For the text-containing cell, return its midpoint in [X, Y] coordinate format. 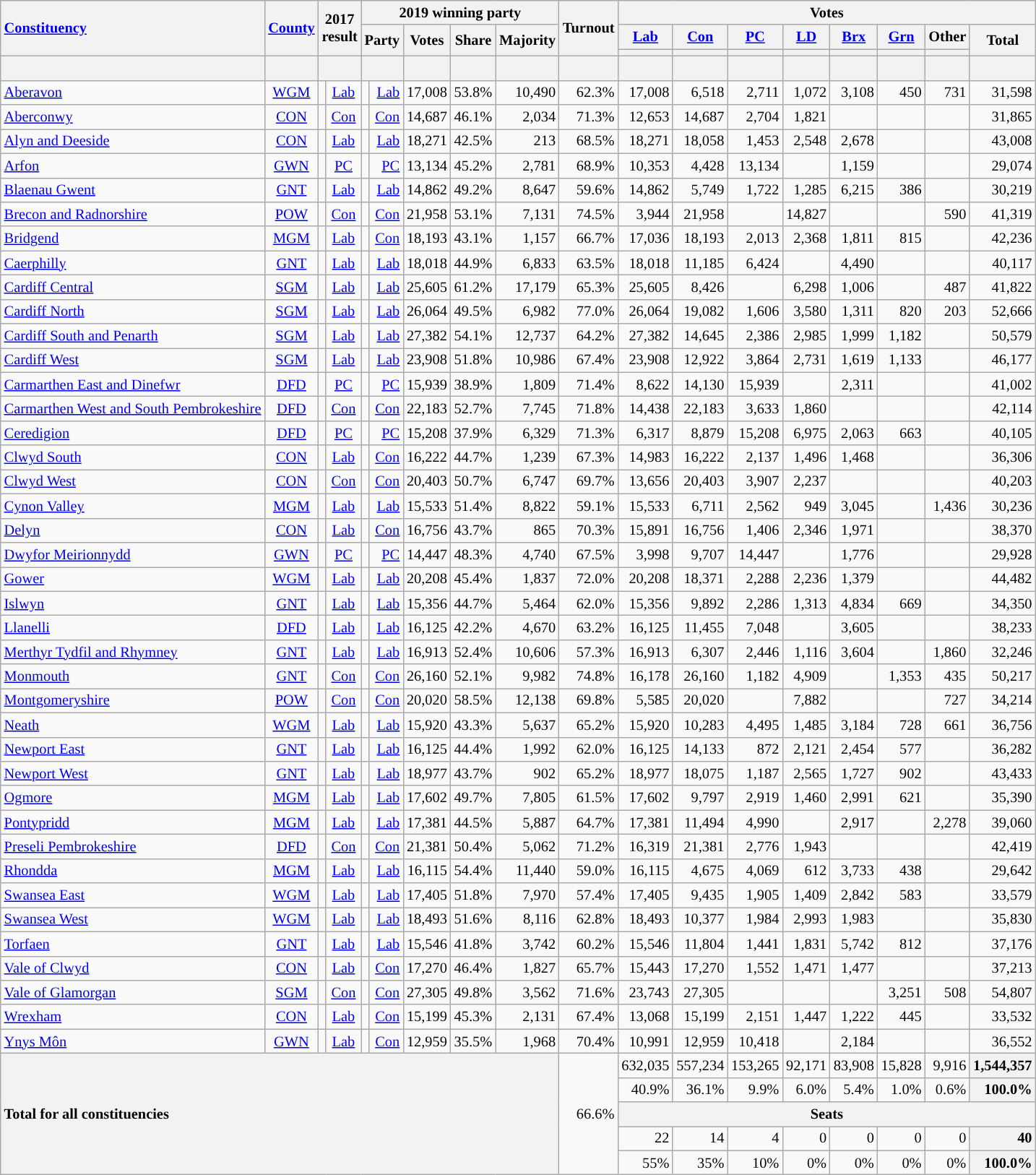
14,133 [700, 749]
1,984 [755, 919]
11,440 [527, 871]
Gower [133, 579]
83,908 [854, 1065]
450 [902, 92]
13,068 [645, 1017]
50,217 [1003, 676]
13,656 [645, 481]
16,178 [645, 676]
386 [902, 190]
64.2% [588, 336]
5,464 [527, 603]
812 [902, 944]
4,490 [854, 263]
Constituency [133, 27]
7,805 [527, 798]
41.8% [473, 944]
4,909 [806, 676]
1,453 [755, 141]
63.5% [588, 263]
4,834 [854, 603]
62.8% [588, 919]
Blaenau Gwent [133, 190]
2,446 [755, 652]
23,743 [645, 992]
50.7% [473, 481]
1,485 [806, 725]
45.2% [473, 165]
1,727 [854, 773]
2,034 [527, 117]
1,776 [854, 554]
45.4% [473, 579]
1,992 [527, 749]
438 [902, 871]
Carmarthen West and South Pembrokeshire [133, 408]
15,891 [645, 530]
2,548 [806, 141]
Monmouth [133, 676]
669 [902, 603]
Torfaen [133, 944]
61.2% [473, 287]
6,833 [527, 263]
2019 winning party [460, 12]
Turnout [588, 27]
Dwyfor Meirionnydd [133, 554]
2,063 [854, 433]
6,329 [527, 433]
5,887 [527, 822]
4,428 [700, 165]
35.5% [473, 1041]
2,346 [806, 530]
435 [947, 676]
663 [902, 433]
53.1% [473, 214]
33,579 [1003, 895]
62.3% [588, 92]
Aberavon [133, 92]
43,433 [1003, 773]
4,495 [755, 725]
3,251 [902, 992]
5,749 [700, 190]
4,675 [700, 871]
22 [645, 1138]
1,285 [806, 190]
52.7% [473, 408]
35% [700, 1163]
51.6% [473, 919]
1,447 [806, 1017]
12,737 [527, 336]
Total [1003, 40]
2,311 [854, 384]
41,319 [1003, 214]
15,443 [645, 968]
Swansea West [133, 919]
38,370 [1003, 530]
3,864 [755, 360]
2,121 [806, 749]
77.0% [588, 311]
6,982 [527, 311]
1,187 [755, 773]
5,742 [854, 944]
County [291, 27]
1,552 [755, 968]
54.4% [473, 871]
1,468 [854, 457]
65.3% [588, 287]
2,776 [755, 846]
4,670 [527, 627]
42,236 [1003, 238]
1,971 [854, 530]
1,809 [527, 384]
35,390 [1003, 798]
Brecon and Radnorshire [133, 214]
70.3% [588, 530]
34,214 [1003, 700]
10,986 [527, 360]
Rhondda [133, 871]
33,532 [1003, 1017]
70.4% [588, 1041]
727 [947, 700]
1,999 [854, 336]
2,237 [806, 481]
Bridgend [133, 238]
37,176 [1003, 944]
54.1% [473, 336]
14,438 [645, 408]
58.5% [473, 700]
14,983 [645, 457]
Party [382, 40]
8,879 [700, 433]
36,306 [1003, 457]
12,653 [645, 117]
2,731 [806, 360]
Vale of Glamorgan [133, 992]
6,518 [700, 92]
71.8% [588, 408]
7,048 [755, 627]
48.3% [473, 554]
Clwyd West [133, 481]
Islwyn [133, 603]
18,075 [700, 773]
57.3% [588, 652]
Preseli Pembrokeshire [133, 846]
29,642 [1003, 871]
8,622 [645, 384]
1,436 [947, 506]
1,968 [527, 1041]
2,704 [755, 117]
3,733 [854, 871]
49.7% [473, 798]
8,822 [527, 506]
44.9% [473, 263]
59.0% [588, 871]
6,424 [755, 263]
1,409 [806, 895]
1,722 [755, 190]
9,982 [527, 676]
10,606 [527, 652]
1,353 [902, 676]
1,159 [854, 165]
2,985 [806, 336]
40 [1003, 1138]
3,045 [854, 506]
32,246 [1003, 652]
64.7% [588, 822]
66.6% [588, 1114]
71.6% [588, 992]
42,114 [1003, 408]
2,454 [854, 749]
12,138 [527, 700]
36,552 [1003, 1041]
43.1% [473, 238]
865 [527, 530]
29,928 [1003, 554]
Aberconwy [133, 117]
Merthyr Tydfil and Rhymney [133, 652]
1,222 [854, 1017]
53.8% [473, 92]
72.0% [588, 579]
49.5% [473, 311]
1,072 [806, 92]
40,105 [1003, 433]
Arfon [133, 165]
1,460 [806, 798]
Cardiff Central [133, 287]
74.8% [588, 676]
61.5% [588, 798]
68.5% [588, 141]
1,239 [527, 457]
43,008 [1003, 141]
31,865 [1003, 117]
6,711 [700, 506]
71.4% [588, 384]
1,606 [755, 311]
3,604 [854, 652]
Vale of Clwyd [133, 968]
10,418 [755, 1041]
4,990 [755, 822]
40.9% [645, 1090]
1,821 [806, 117]
39,060 [1003, 822]
11,494 [700, 822]
40,203 [1003, 481]
Cynon Valley [133, 506]
10,353 [645, 165]
67.5% [588, 554]
50,579 [1003, 336]
2,151 [755, 1017]
2,386 [755, 336]
6,317 [645, 433]
9,435 [700, 895]
3,944 [645, 214]
2,137 [755, 457]
6,975 [806, 433]
1,133 [902, 360]
52.1% [473, 676]
815 [902, 238]
1,379 [854, 579]
44.4% [473, 749]
Newport East [133, 749]
2,236 [806, 579]
Clwyd South [133, 457]
9,892 [700, 603]
1,313 [806, 603]
36,282 [1003, 749]
9,916 [947, 1065]
5,585 [645, 700]
1,837 [527, 579]
1,406 [755, 530]
1,905 [755, 895]
3,108 [854, 92]
2,562 [755, 506]
68.9% [588, 165]
52,666 [1003, 311]
1,827 [527, 968]
1,006 [854, 287]
153,265 [755, 1065]
1,811 [854, 238]
213 [527, 141]
1,116 [806, 652]
36,756 [1003, 725]
2,131 [527, 1017]
17,179 [527, 287]
46,177 [1003, 360]
42,419 [1003, 846]
Neath [133, 725]
14,130 [700, 384]
71.2% [588, 846]
3,605 [854, 627]
2,991 [854, 798]
10,377 [700, 919]
2,919 [755, 798]
60.2% [588, 944]
74.5% [588, 214]
Caerphilly [133, 263]
11,185 [700, 263]
2,842 [854, 895]
2,711 [755, 92]
9,797 [700, 798]
15,828 [902, 1065]
18,058 [700, 141]
30,219 [1003, 190]
Swansea East [133, 895]
8,116 [527, 919]
2,781 [527, 165]
621 [902, 798]
487 [947, 287]
1,441 [755, 944]
50.4% [473, 846]
2,013 [755, 238]
42.5% [473, 141]
44.5% [473, 822]
7,882 [806, 700]
69.7% [588, 481]
Seats [826, 1114]
Delyn [133, 530]
Other [947, 37]
583 [902, 895]
2,368 [806, 238]
9.9% [755, 1090]
661 [947, 725]
1,496 [806, 457]
7,970 [527, 895]
508 [947, 992]
41,822 [1003, 287]
12,922 [700, 360]
2,288 [755, 579]
31,598 [1003, 92]
8,647 [527, 190]
5,637 [527, 725]
3,633 [755, 408]
3,184 [854, 725]
10% [755, 1163]
49.8% [473, 992]
Share [473, 40]
6.0% [806, 1090]
5,062 [527, 846]
Total for all constituencies [280, 1114]
43.3% [473, 725]
38.9% [473, 384]
42.2% [473, 627]
203 [947, 311]
1,157 [527, 238]
0.6% [947, 1090]
10,490 [527, 92]
577 [902, 749]
632,035 [645, 1065]
2,278 [947, 822]
46.4% [473, 968]
10,991 [645, 1041]
57.4% [588, 895]
59.1% [588, 506]
19,082 [700, 311]
1,619 [854, 360]
557,234 [700, 1065]
38,233 [1003, 627]
728 [902, 725]
40,117 [1003, 263]
5.4% [854, 1090]
2,184 [854, 1041]
Alyn and Deeside [133, 141]
11,455 [700, 627]
37,213 [1003, 968]
52.4% [473, 652]
54,807 [1003, 992]
1,311 [854, 311]
Newport West [133, 773]
LD [806, 37]
35,830 [1003, 919]
6,747 [527, 481]
1,831 [806, 944]
2,565 [806, 773]
3,742 [527, 944]
Cardiff North [133, 311]
1,983 [854, 919]
Majority [527, 40]
14,827 [806, 214]
16,319 [645, 846]
3,562 [527, 992]
67.3% [588, 457]
2,993 [806, 919]
1,544,357 [1003, 1065]
45.3% [473, 1017]
65.7% [588, 968]
731 [947, 92]
1,471 [806, 968]
6,298 [806, 287]
1.0% [902, 1090]
2,917 [854, 822]
30,236 [1003, 506]
41,002 [1003, 384]
44,482 [1003, 579]
10,283 [700, 725]
1,477 [854, 968]
2,678 [854, 141]
69.8% [588, 700]
590 [947, 214]
Grn [902, 37]
Ogmore [133, 798]
9,707 [700, 554]
Ceredigion [133, 433]
36.1% [700, 1090]
66.7% [588, 238]
59.6% [588, 190]
14 [700, 1138]
2,286 [755, 603]
Llanelli [133, 627]
445 [902, 1017]
820 [902, 311]
34,350 [1003, 603]
1,943 [806, 846]
Cardiff South and Penarth [133, 336]
92,171 [806, 1065]
3,580 [806, 311]
14,645 [700, 336]
51.4% [473, 506]
Brx [854, 37]
46.1% [473, 117]
872 [755, 749]
3,998 [645, 554]
612 [806, 871]
2017result [340, 27]
17,036 [645, 238]
4,069 [755, 871]
55% [645, 1163]
18,371 [700, 579]
Carmarthen East and Dinefwr [133, 384]
3,907 [755, 481]
Ynys Môn [133, 1041]
Montgomeryshire [133, 700]
49.2% [473, 190]
63.2% [588, 627]
8,426 [700, 287]
Cardiff West [133, 360]
6,215 [854, 190]
Pontypridd [133, 822]
37.9% [473, 433]
949 [806, 506]
4,740 [527, 554]
6,307 [700, 652]
11,804 [700, 944]
7,131 [527, 214]
Wrexham [133, 1017]
4 [755, 1138]
29,074 [1003, 165]
7,745 [527, 408]
